For the text-containing cell, return its midpoint in (x, y) coordinate format. 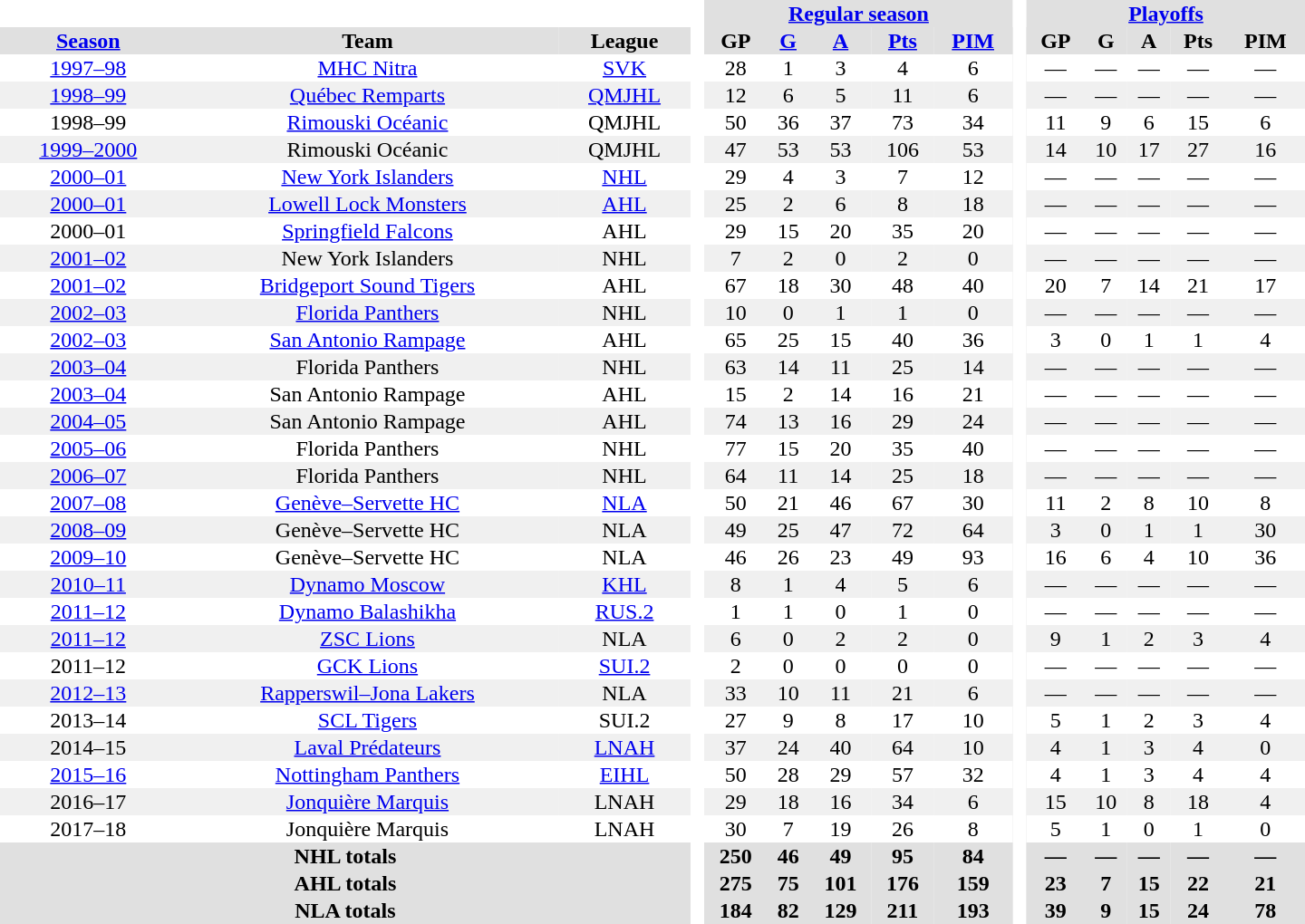
Springfield Falcons (368, 231)
33 (736, 693)
193 (973, 910)
AHL totals (345, 883)
Rapperswil–Jona Lakers (368, 693)
RUS.2 (624, 611)
Season (89, 41)
176 (903, 883)
Lowell Lock Monsters (368, 204)
82 (788, 910)
75 (788, 883)
Dynamo Moscow (368, 584)
Team (368, 41)
Playoffs (1165, 14)
93 (973, 557)
184 (736, 910)
72 (903, 530)
57 (903, 775)
2009–10 (89, 557)
League (624, 41)
2010–11 (89, 584)
22 (1198, 883)
EIHL (624, 775)
Regular season (859, 14)
ZSC Lions (368, 639)
2006–07 (89, 476)
32 (973, 775)
2007–08 (89, 503)
73 (903, 122)
1997–98 (89, 68)
129 (840, 910)
159 (973, 883)
2013–14 (89, 720)
2008–09 (89, 530)
63 (736, 367)
Laval Prédateurs (368, 747)
2016–17 (89, 802)
SCL Tigers (368, 720)
2012–13 (89, 693)
39 (1056, 910)
Québec Remparts (368, 95)
2015–16 (89, 775)
Nottingham Panthers (368, 775)
95 (903, 856)
101 (840, 883)
1999–2000 (89, 149)
2017–18 (89, 829)
48 (903, 285)
84 (973, 856)
250 (736, 856)
MHC Nitra (368, 68)
SVK (624, 68)
KHL (624, 584)
2005–06 (89, 448)
NLA totals (345, 910)
GCK Lions (368, 666)
74 (736, 421)
19 (840, 829)
106 (903, 149)
65 (736, 340)
Bridgeport Sound Tigers (368, 285)
2004–05 (89, 421)
77 (736, 448)
13 (788, 421)
275 (736, 883)
NHL totals (345, 856)
2014–15 (89, 747)
211 (903, 910)
78 (1265, 910)
Dynamo Balashikha (368, 611)
